Determine the (x, y) coordinate at the center of the cell enclosing the given text.  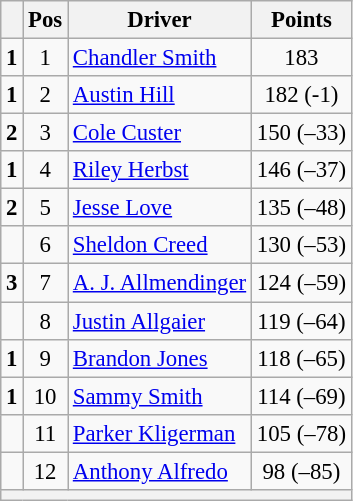
4 (46, 170)
Parker Kligerman (160, 433)
5 (46, 208)
118 (–65) (301, 358)
Austin Hill (160, 95)
114 (–69) (301, 396)
105 (–78) (301, 433)
6 (46, 245)
146 (–37) (301, 170)
150 (–33) (301, 133)
Chandler Smith (160, 58)
130 (–53) (301, 245)
Sheldon Creed (160, 245)
12 (46, 471)
182 (-1) (301, 95)
119 (–64) (301, 321)
Anthony Alfredo (160, 471)
8 (46, 321)
Riley Herbst (160, 170)
Driver (160, 20)
Brandon Jones (160, 358)
Pos (46, 20)
Sammy Smith (160, 396)
183 (301, 58)
Points (301, 20)
98 (–85) (301, 471)
9 (46, 358)
7 (46, 283)
A. J. Allmendinger (160, 283)
124 (–59) (301, 283)
Cole Custer (160, 133)
11 (46, 433)
Justin Allgaier (160, 321)
135 (–48) (301, 208)
10 (46, 396)
Jesse Love (160, 208)
